Provide the [x, y] coordinate of the cell's center where the given text is located.  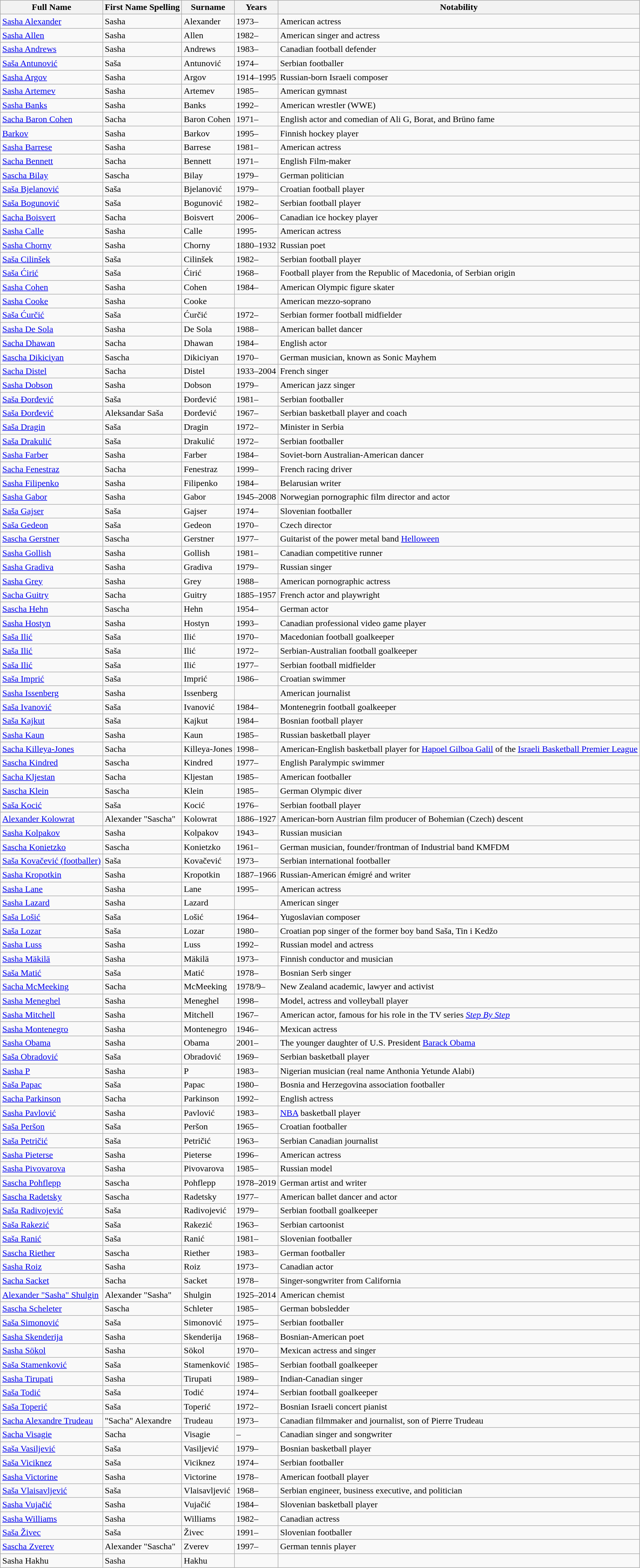
Sasha Lane [51, 889]
Football player from the Republic of Macedonia, of Serbian origin [459, 273]
Saša Stamenković [51, 1365]
French actor and playwright [459, 595]
German politician [459, 175]
Sacha Fenestraz [51, 469]
Todić [208, 1393]
1945–2008 [256, 497]
Sascha Pohflepp [51, 1183]
1885–1957 [256, 595]
Saša Lošić [51, 917]
Canadian filmmaker and journalist, son of Pierre Trudeau [459, 1421]
1995- [256, 231]
1976– [256, 805]
Ivanović [208, 707]
Antunović [208, 63]
1961– [256, 847]
Saša Radivojević [51, 1211]
Sascha Radetsky [51, 1197]
2006– [256, 217]
Ranić [208, 1239]
1989– [256, 1379]
Canadian actor [459, 1267]
Kaun [208, 735]
Ćurčić [208, 315]
Sascha Bilay [51, 175]
German Olympic diver [459, 791]
Fenestraz [208, 469]
Russian singer [459, 567]
Sasha Chorny [51, 245]
American singer and actress [459, 35]
American wrestler (WWE) [459, 105]
Norwegian pornographic film director and actor [459, 497]
American singer [459, 903]
The younger daughter of U.S. President Barack Obama [459, 1043]
Bilay [208, 175]
Serbian international footballer [459, 861]
Kropotkin [208, 875]
Sascha Gerstner [51, 539]
Cohen [208, 287]
American journalist [459, 693]
Guitarist of the power metal band Helloween [459, 539]
Andrews [208, 49]
Macedonian football goalkeeper [459, 637]
Mexican actress and singer [459, 1351]
Sasha De Sola [51, 329]
Killeya-Jones [208, 749]
Saša Rakezić [51, 1225]
McMeeking [208, 987]
Saša Lozar [51, 931]
Sasha Victorine [51, 1476]
Aleksandar Saša [143, 413]
Russian-born Israeli composer [459, 77]
Sascha Dikiciyan [51, 357]
Lozar [208, 931]
1933–2004 [256, 371]
Trudeau [208, 1421]
Serbian basketball player and coach [459, 413]
Konietzko [208, 847]
Canadian competitive runner [459, 553]
Distel [208, 371]
Sacha Guitry [51, 595]
Peršon [208, 1127]
American mezzo-soprano [459, 301]
Sacket [208, 1281]
Sasha Mäkilä [51, 959]
Alexander "Sasha" [143, 1294]
American football player [459, 1476]
Saša Bogunović [51, 203]
Alexander "Sasha" Shulgin [51, 1294]
Pieterse [208, 1155]
Sasha Farber [51, 455]
Zverev [208, 1547]
Sacha Boisvert [51, 217]
Saša Cilinšek [51, 259]
Saša Matić [51, 973]
Croatian footballer [459, 1127]
Hakhu [208, 1561]
Serbian Canadian journalist [459, 1141]
Sasha Allen [51, 35]
Sasha Hakhu [51, 1561]
1969– [256, 1057]
American ballet dancer [459, 329]
Serbian-Australian football goalkeeper [459, 651]
Bosnian-American poet [459, 1337]
Simonović [208, 1323]
Kajkut [208, 721]
Radetsky [208, 1197]
1887–1966 [256, 875]
Bosnian basketball player [459, 1449]
Ćirić [208, 273]
1978/9– [256, 987]
1993– [256, 623]
1978–2019 [256, 1183]
1991– [256, 1533]
Cilinšek [208, 259]
Canadian professional video game player [459, 623]
Sasha Banks [51, 105]
Boisvert [208, 217]
Grey [208, 581]
Sasha Gradiva [51, 567]
Saša Gajser [51, 511]
Sascha Scheleter [51, 1309]
Sacha Killeya-Jones [51, 749]
Sasha Calle [51, 231]
Saša Kocić [51, 805]
Serbian cartoonist [459, 1225]
Luss [208, 945]
Sasha Filipenko [51, 483]
Filipenko [208, 483]
Saša Obradović [51, 1057]
Sasha Cohen [51, 287]
Gabor [208, 497]
1964– [256, 917]
Alexander Kolowrat [51, 819]
Sökol [208, 1351]
Sasha Issenberg [51, 693]
Finnish hockey player [459, 133]
Sacha Baron Cohen [51, 119]
Sasha Dobson [51, 385]
Indian-Canadian singer [459, 1379]
Sasha Argov [51, 77]
Calle [208, 231]
American gymnast [459, 91]
Saša Todić [51, 1393]
Saša Papac [51, 1085]
Canadian football defender [459, 49]
Barrese [208, 147]
Notability [459, 7]
Canadian actress [459, 1519]
Williams [208, 1519]
Argov [208, 77]
Victorine [208, 1476]
Serbian basketball player [459, 1057]
English Film-maker [459, 161]
English Paralympic swimmer [459, 763]
Saša Peršon [51, 1127]
Pavlović [208, 1113]
Sasha Williams [51, 1519]
Viciknez [208, 1462]
Sasha Vujačić [51, 1504]
Saša Bjelanović [51, 189]
1986– [256, 679]
Lošić [208, 917]
Russian basketball player [459, 735]
Sasha Sökol [51, 1351]
Dhawan [208, 343]
Saša Imprić [51, 679]
Tirupati [208, 1379]
Petričić [208, 1141]
Dobson [208, 385]
Allen [208, 35]
Imprić [208, 679]
American chemist [459, 1294]
Roiz [208, 1267]
Sasha Montenegro [51, 1029]
Gollish [208, 553]
Russian model [459, 1169]
Surname [208, 7]
Obama [208, 1043]
Russian musician [459, 833]
Saša Kajkut [51, 721]
Mitchell [208, 1015]
Vujačić [208, 1504]
American actor, famous for his role in the TV series Step By Step [459, 1015]
American-born Austrian film producer of Bohemian (Czech) descent [459, 819]
Model, actress and volleyball player [459, 1001]
Sasha Roiz [51, 1267]
Sacha Alexandre Trudeau [51, 1421]
Sasha Gabor [51, 497]
Saša Ćirić [51, 273]
Russian poet [459, 245]
Chorny [208, 245]
Banks [208, 105]
Sascha Riether [51, 1253]
Obradović [208, 1057]
Kindred [208, 763]
2001– [256, 1043]
Sacha Kljestan [51, 777]
Saša Vasiljević [51, 1449]
Croatian pop singer of the former boy band Saša, Tin i Kedžo [459, 931]
Farber [208, 455]
Toperić [208, 1407]
Bosnian football player [459, 721]
New Zealand academic, lawyer and activist [459, 987]
Full Name [51, 7]
Finnish conductor and musician [459, 959]
Sasha Grey [51, 581]
Issenberg [208, 693]
Sasha Andrews [51, 49]
Papac [208, 1085]
Croatian swimmer [459, 679]
Sacha Sacket [51, 1281]
Serbian former football midfielder [459, 315]
Vlaisavljević [208, 1490]
Hehn [208, 609]
Sasha P [51, 1071]
Minister in Serbia [459, 427]
American footballer [459, 777]
Sasha Artemev [51, 91]
Sasha Pivovarova [51, 1169]
1999– [256, 469]
Pohflepp [208, 1183]
1996– [256, 1155]
Gajser [208, 511]
Sacha Parkinson [51, 1099]
1880–1932 [256, 245]
Sasha Pieterse [51, 1155]
Russian model and actress [459, 945]
Sasha Hostyn [51, 623]
1946– [256, 1029]
Years [256, 7]
German musician, founder/frontman of Industrial band KMFDM [459, 847]
American ballet dancer and actor [459, 1197]
German tennis player [459, 1547]
Sasha Mitchell [51, 1015]
Kljestan [208, 777]
Sasha Gollish [51, 553]
Sascha Konietzko [51, 847]
Artemev [208, 91]
Hostyn [208, 623]
Montenegro [208, 1029]
American-English basketball player for Hapoel Gilboa Galil of the Israeli Basketball Premier League [459, 749]
Kolpakov [208, 833]
Sasha Alexander [51, 21]
Visagie [208, 1435]
German artist and writer [459, 1183]
Saša Živec [51, 1533]
French singer [459, 371]
First Name Spelling [143, 7]
Canadian ice hockey player [459, 217]
Montenegrin football goalkeeper [459, 707]
Saša Ivanović [51, 707]
Sasha Meneghel [51, 1001]
1965– [256, 1127]
Gerstner [208, 539]
Sasha Lazard [51, 903]
Meneghel [208, 1001]
1925–2014 [256, 1294]
Parkinson [208, 1099]
Sascha Zverev [51, 1547]
Sacha McMeeking [51, 987]
Saša Toperić [51, 1407]
Stamenković [208, 1365]
German actor [459, 609]
Sascha Hehn [51, 609]
Belarusian writer [459, 483]
American Olympic figure skater [459, 287]
English actress [459, 1099]
Dragin [208, 427]
1954– [256, 609]
1997– [256, 1547]
Drakulić [208, 441]
Saša Viciknez [51, 1462]
Radivojević [208, 1211]
American pornographic actress [459, 581]
Saša Ćurčić [51, 315]
Skenderija [208, 1337]
American jazz singer [459, 385]
Pivovarova [208, 1169]
Bosnia and Herzegovina association footballer [459, 1085]
Lazard [208, 903]
Kolowrat [208, 819]
Sasha Luss [51, 945]
Bjelanović [208, 189]
Lane [208, 889]
Riether [208, 1253]
Czech director [459, 525]
Sacha Dhawan [51, 343]
Sasha Kolpakov [51, 833]
1914–1995 [256, 77]
Gedeon [208, 525]
NBA basketball player [459, 1113]
1975– [256, 1323]
Serbian football midfielder [459, 665]
Sasha Skenderija [51, 1337]
Soviet-born Australian-American dancer [459, 455]
Sacha Distel [51, 371]
Saša Dragin [51, 427]
Schleter [208, 1309]
Saša Kovačević (footballer) [51, 861]
Sasha Barrese [51, 147]
Yugoslavian composer [459, 917]
De Sola [208, 329]
Shulgin [208, 1294]
Canadian singer and songwriter [459, 1435]
"Sacha" Alexandre [143, 1421]
German footballer [459, 1253]
Cooke [208, 301]
French racing driver [459, 469]
Guitry [208, 595]
Slovenian basketball player [459, 1504]
Vasiljević [208, 1449]
Serbian engineer, business executive, and politician [459, 1490]
Živec [208, 1533]
Sasha Tirupati [51, 1379]
English actor and comedian of Ali G, Borat, and Brüno fame [459, 119]
Klein [208, 791]
Baron Cohen [208, 119]
Sacha Visagie [51, 1435]
Alexander [208, 21]
Gradiva [208, 567]
English actor [459, 343]
Singer-songwriter from California [459, 1281]
Saša Antunović [51, 63]
Sasha Kropotkin [51, 875]
Matić [208, 973]
1943– [256, 833]
German bobsledder [459, 1309]
Saša Gedeon [51, 525]
Russian-American émigré and writer [459, 875]
Bosnian Serb singer [459, 973]
1886–1927 [256, 819]
Mexican actress [459, 1029]
Bogunović [208, 203]
Croatian football player [459, 189]
Sascha Klein [51, 791]
Sascha Kindred [51, 763]
P [208, 1071]
Bennett [208, 161]
Rakezić [208, 1225]
German musician, known as Sonic Mayhem [459, 357]
Saša Drakulić [51, 441]
Nigerian musician (real name Anthonia Yetunde Alabi) [459, 1071]
Sasha Obama [51, 1043]
Sasha Pavlović [51, 1113]
Mäkilä [208, 959]
Kocić [208, 805]
– [256, 1435]
Bosnian Israeli concert pianist [459, 1407]
Sacha Bennett [51, 161]
Saša Vlaisavljević [51, 1490]
Sasha Kaun [51, 735]
Sasha Cooke [51, 301]
Dikiciyan [208, 357]
Saša Ranić [51, 1239]
Saša Simonović [51, 1323]
Saša Petričić [51, 1141]
Kovačević [208, 861]
